Extract the (X, Y) coordinate from the center of the cell holding the provided text.  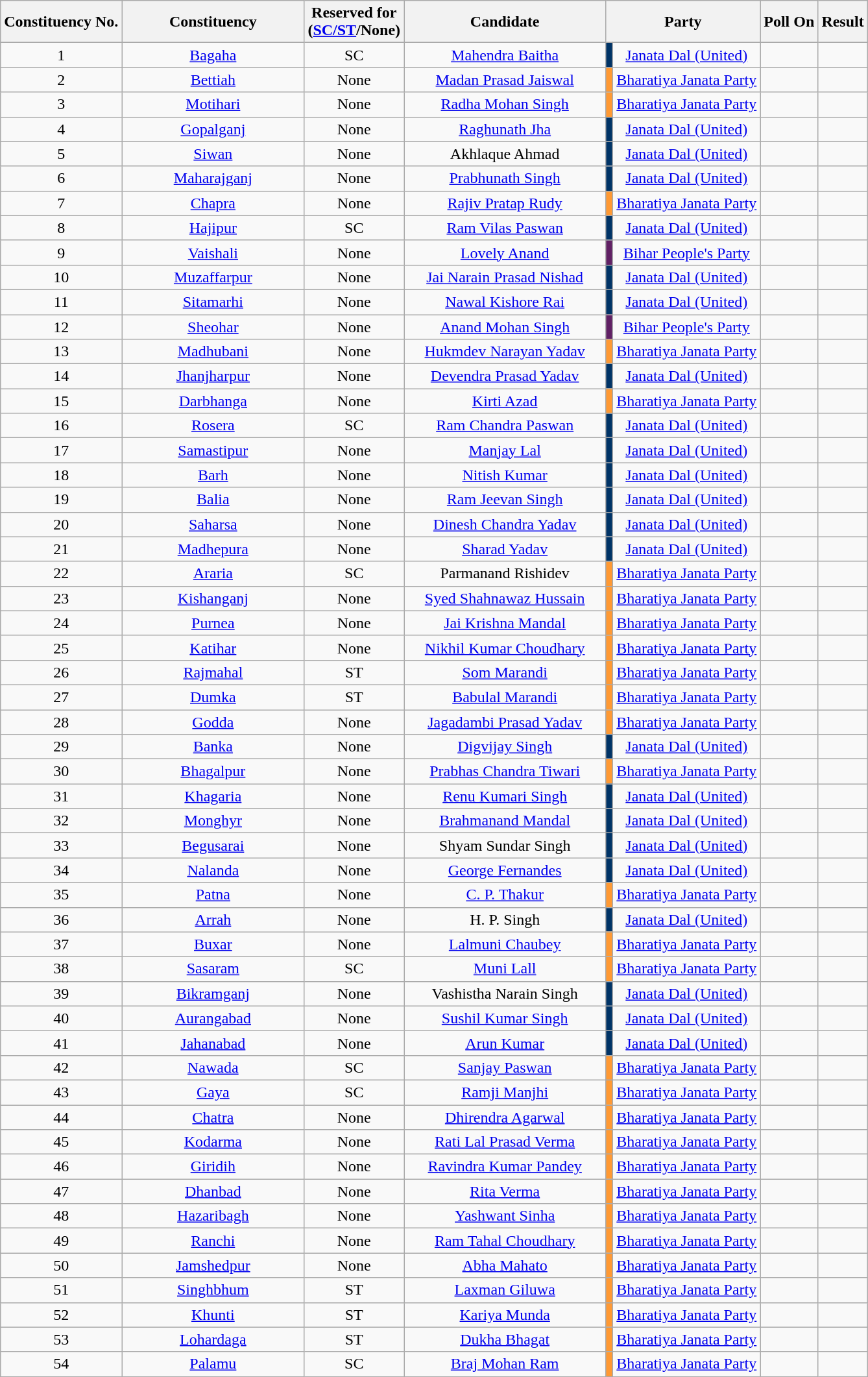
9 (61, 252)
Motihari (213, 104)
Nalanda (213, 870)
Darbhanga (213, 401)
Purnea (213, 623)
38 (61, 969)
Kirti Azad (505, 401)
Gopalganj (213, 129)
Dhanbad (213, 1191)
Som Marandi (505, 672)
Sanjay Paswan (505, 1067)
Singhbhum (213, 1290)
Anand Mohan Singh (505, 326)
Abha Mahato (505, 1265)
Parmanand Rishidev (505, 574)
Dhirendra Agarwal (505, 1117)
Rita Verma (505, 1191)
Chapra (213, 203)
Banka (213, 747)
19 (61, 500)
Barh (213, 475)
11 (61, 302)
Samastipur (213, 450)
13 (61, 352)
George Fernandes (505, 870)
27 (61, 697)
18 (61, 475)
Result (843, 22)
16 (61, 426)
20 (61, 524)
48 (61, 1216)
54 (61, 1364)
7 (61, 203)
Jai Narain Prasad Nishad (505, 277)
Sheohar (213, 326)
35 (61, 895)
Aurangabad (213, 1018)
Nawal Kishore Rai (505, 302)
Lovely Anand (505, 252)
Madhubani (213, 352)
Giridih (213, 1167)
Arrah (213, 920)
5 (61, 154)
Dinesh Chandra Yadav (505, 524)
3 (61, 104)
1 (61, 55)
Ravindra Kumar Pandey (505, 1167)
Gaya (213, 1092)
50 (61, 1265)
Jagadambi Prasad Yadav (505, 722)
Rajiv Pratap Rudy (505, 203)
Bettiah (213, 80)
Saharsa (213, 524)
Nawada (213, 1067)
Monghyr (213, 821)
Muzaffarpur (213, 277)
17 (61, 450)
Manjay Lal (505, 450)
Ram Jeevan Singh (505, 500)
36 (61, 920)
Chatra (213, 1117)
Radha Mohan Singh (505, 104)
8 (61, 228)
41 (61, 1043)
46 (61, 1167)
Begusarai (213, 846)
Constituency No. (61, 22)
Jai Krishna Mandal (505, 623)
C. P. Thakur (505, 895)
Brahmanand Mandal (505, 821)
21 (61, 549)
28 (61, 722)
Babulal Marandi (505, 697)
45 (61, 1142)
Madhepura (213, 549)
Araria (213, 574)
25 (61, 648)
Kariya Munda (505, 1315)
Shyam Sundar Singh (505, 846)
Party (683, 22)
Lalmuni Chaubey (505, 944)
Dumka (213, 697)
Patna (213, 895)
29 (61, 747)
Syed Shahnawaz Hussain (505, 598)
Khunti (213, 1315)
Dukha Bhagat (505, 1339)
37 (61, 944)
Devendra Prasad Yadav (505, 376)
44 (61, 1117)
15 (61, 401)
Vaishali (213, 252)
Palamu (213, 1364)
Madan Prasad Jaiswal (505, 80)
Lohardaga (213, 1339)
Prabhas Chandra Tiwari (505, 772)
Nikhil Kumar Choudhary (505, 648)
Akhlaque Ahmad (505, 154)
Katihar (213, 648)
Jhanjharpur (213, 376)
31 (61, 796)
Hazaribagh (213, 1216)
Yashwant Sinha (505, 1216)
47 (61, 1191)
6 (61, 178)
Sitamarhi (213, 302)
Prabhunath Singh (505, 178)
Sharad Yadav (505, 549)
Sasaram (213, 969)
Renu Kumari Singh (505, 796)
Reserved for(SC/ST/None) (354, 22)
Rajmahal (213, 672)
43 (61, 1092)
Hukmdev Narayan Yadav (505, 352)
49 (61, 1241)
Poll On (789, 22)
Ram Chandra Paswan (505, 426)
23 (61, 598)
Arun Kumar (505, 1043)
Constituency (213, 22)
Buxar (213, 944)
Khagaria (213, 796)
42 (61, 1067)
30 (61, 772)
Raghunath Jha (505, 129)
Bhagalpur (213, 772)
Hajipur (213, 228)
Siwan (213, 154)
Sushil Kumar Singh (505, 1018)
Ram Tahal Choudhary (505, 1241)
Rati Lal Prasad Verma (505, 1142)
14 (61, 376)
Vashistha Narain Singh (505, 993)
Godda (213, 722)
2 (61, 80)
32 (61, 821)
33 (61, 846)
Muni Lall (505, 969)
26 (61, 672)
Candidate (505, 22)
51 (61, 1290)
Kishanganj (213, 598)
Bikramganj (213, 993)
Nitish Kumar (505, 475)
Braj Mohan Ram (505, 1364)
Bagaha (213, 55)
53 (61, 1339)
40 (61, 1018)
24 (61, 623)
39 (61, 993)
10 (61, 277)
Maharajganj (213, 178)
Kodarma (213, 1142)
34 (61, 870)
Jahanabad (213, 1043)
52 (61, 1315)
Ram Vilas Paswan (505, 228)
Ramji Manjhi (505, 1092)
Rosera (213, 426)
Ranchi (213, 1241)
Balia (213, 500)
H. P. Singh (505, 920)
12 (61, 326)
Mahendra Baitha (505, 55)
Jamshedpur (213, 1265)
4 (61, 129)
22 (61, 574)
Digvijay Singh (505, 747)
Laxman Giluwa (505, 1290)
